Determine the [x, y] coordinate at the center of the cell enclosing the given text.  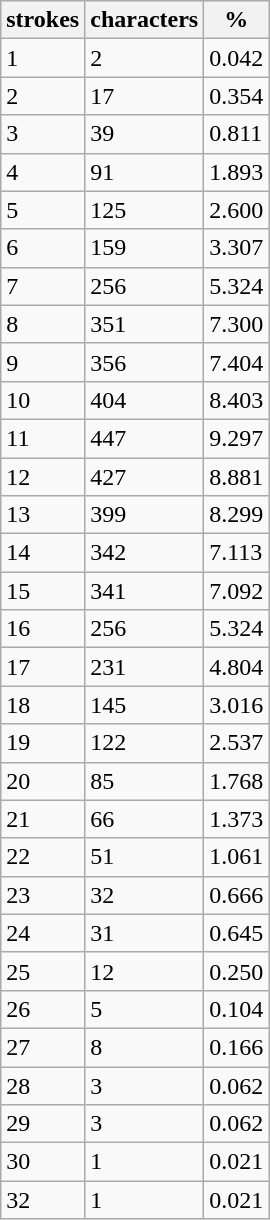
125 [144, 210]
0.354 [236, 96]
0.666 [236, 895]
231 [144, 667]
7.092 [236, 591]
20 [43, 781]
4 [43, 172]
0.166 [236, 1047]
0.250 [236, 971]
7.300 [236, 324]
7.113 [236, 553]
30 [43, 1162]
9.297 [236, 438]
159 [144, 248]
26 [43, 1009]
351 [144, 324]
2.537 [236, 743]
66 [144, 819]
2.600 [236, 210]
0.104 [236, 1009]
1.893 [236, 172]
91 [144, 172]
23 [43, 895]
356 [144, 362]
13 [43, 515]
447 [144, 438]
85 [144, 781]
11 [43, 438]
19 [43, 743]
122 [144, 743]
341 [144, 591]
1.061 [236, 857]
8.299 [236, 515]
8.881 [236, 477]
145 [144, 705]
16 [43, 629]
404 [144, 400]
14 [43, 553]
strokes [43, 20]
0.645 [236, 933]
6 [43, 248]
25 [43, 971]
15 [43, 591]
21 [43, 819]
1.768 [236, 781]
7 [43, 286]
39 [144, 134]
24 [43, 933]
3.016 [236, 705]
10 [43, 400]
399 [144, 515]
0.042 [236, 58]
18 [43, 705]
28 [43, 1085]
22 [43, 857]
0.811 [236, 134]
% [236, 20]
1.373 [236, 819]
3.307 [236, 248]
342 [144, 553]
7.404 [236, 362]
427 [144, 477]
27 [43, 1047]
8.403 [236, 400]
characters [144, 20]
51 [144, 857]
31 [144, 933]
29 [43, 1124]
9 [43, 362]
4.804 [236, 667]
